Find where the given text appears and provide that cell's center as [x, y] coordinate. 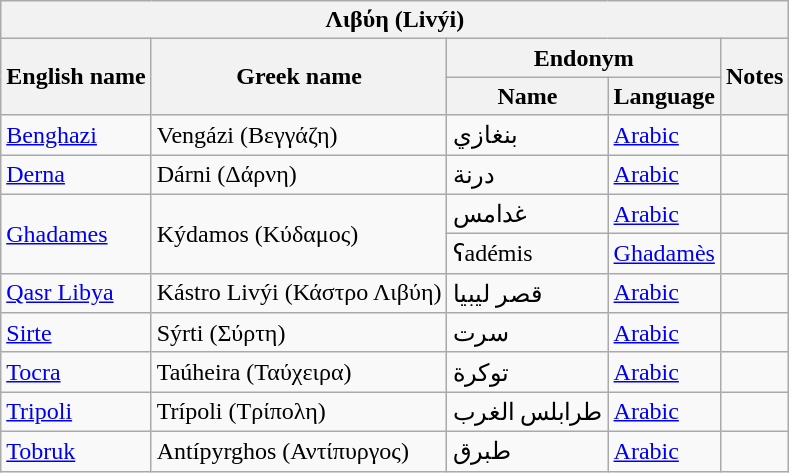
Ghadamès [664, 254]
طبرق [528, 451]
Name [528, 96]
Ghadames [76, 234]
Kástro Livýi (Κάστρο Λιβύη) [299, 293]
Language [664, 96]
Sýrti (Σύρτη) [299, 333]
Derna [76, 174]
طرابلس الغرب [528, 412]
Tobruk [76, 451]
Qasr Libya [76, 293]
درنة [528, 174]
غدامس [528, 214]
Sirte [76, 333]
سرت [528, 333]
Tripoli [76, 412]
Trípoli (Τρίπολη) [299, 412]
بنغازي [528, 135]
قصر ليبيا [528, 293]
Endonym [584, 58]
Notes [754, 77]
Greek name [299, 77]
توكرة [528, 372]
ʕadémis [528, 254]
Antípyrghos (Αντίπυργος) [299, 451]
Taúheira (Ταύχειρα) [299, 372]
Tocra [76, 372]
Benghazi [76, 135]
Kýdamos (Κύδαμος) [299, 234]
Λιβύη (Livýi) [395, 20]
Dárni (Δάρνη) [299, 174]
English name [76, 77]
Vengázi (Βεγγάζη) [299, 135]
